From the cell containing the given text, extract its center point as [X, Y] coordinate. 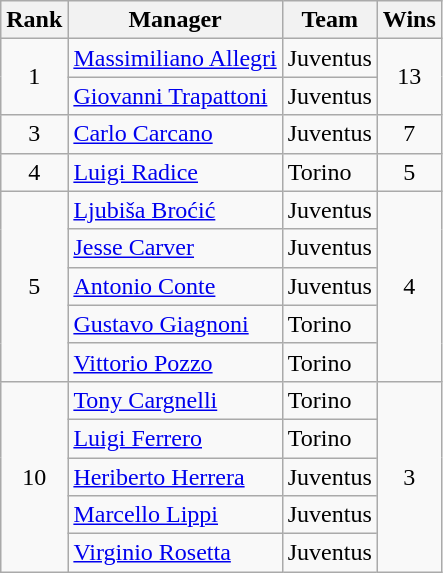
Marcello Lippi [175, 515]
Wins [409, 20]
Vittorio Pozzo [175, 362]
Manager [175, 20]
Heriberto Herrera [175, 477]
Giovanni Trapattoni [175, 96]
Gustavo Giagnoni [175, 324]
7 [409, 134]
Massimiliano Allegri [175, 58]
13 [409, 77]
Tony Cargnelli [175, 400]
Luigi Ferrero [175, 438]
Jesse Carver [175, 248]
1 [34, 77]
Antonio Conte [175, 286]
Virginio Rosetta [175, 553]
Ljubiša Broćić [175, 210]
Carlo Carcano [175, 134]
Team [330, 20]
10 [34, 476]
Rank [34, 20]
Luigi Radice [175, 172]
